Provide the (X, Y) coordinate of the cell's center where the given text is located.  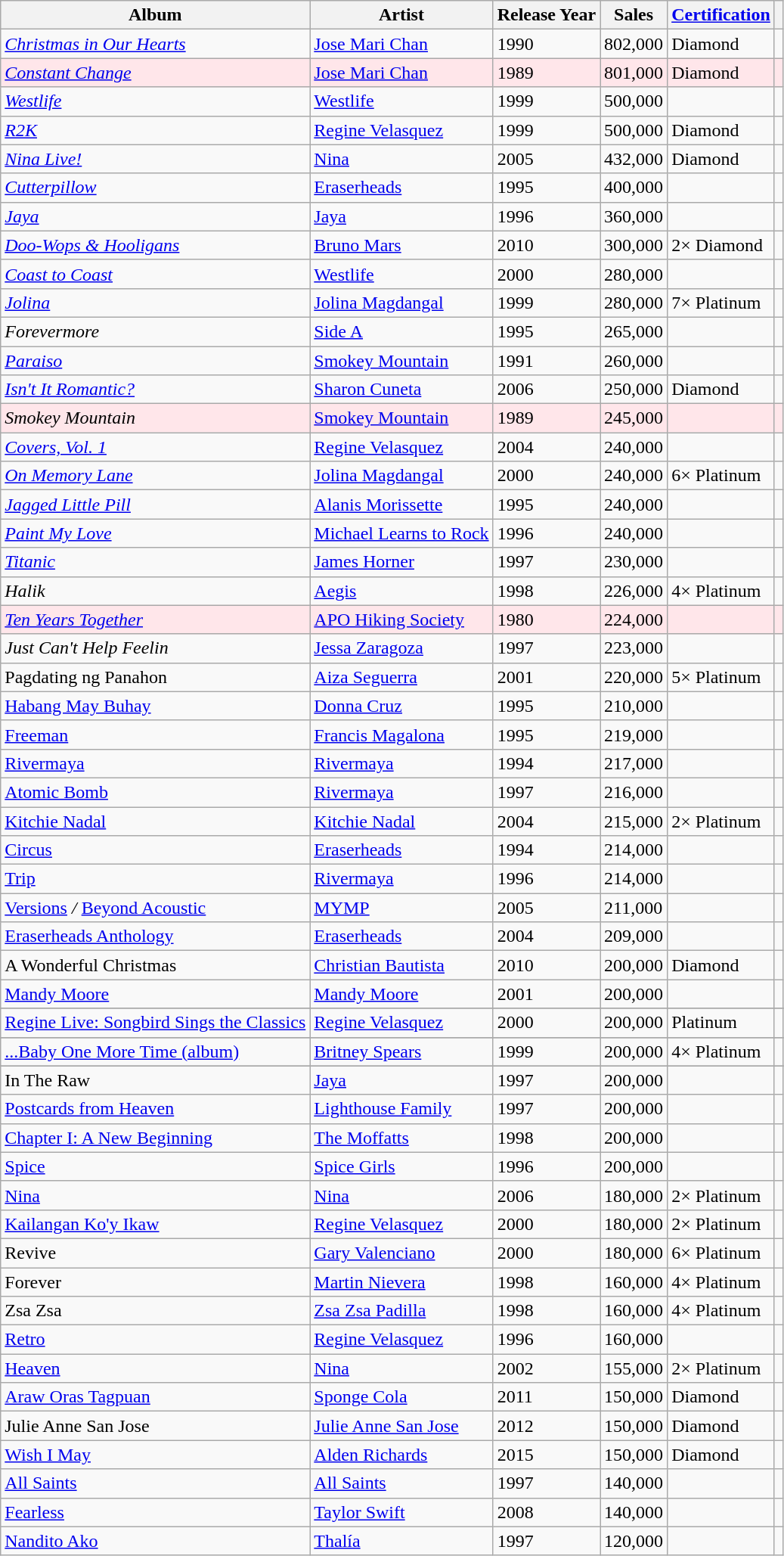
Taylor Swift (401, 1512)
Spice Girls (401, 1166)
400,000 (634, 188)
223,000 (634, 648)
Freeman (156, 735)
On Memory Lane (156, 476)
R2K (156, 130)
Platinum (721, 1023)
Versions / Beyond Acoustic (156, 908)
Isn't It Romantic? (156, 390)
2008 (546, 1512)
2011 (546, 1397)
Fearless (156, 1512)
Jolina (156, 303)
Nina Live! (156, 159)
Titanic (156, 562)
Francis Magalona (401, 735)
Jagged Little Pill (156, 505)
Certification (721, 15)
220,000 (634, 677)
Side A (401, 331)
216,000 (634, 792)
Regine Live: Songbird Sings the Classics (156, 1023)
Album (156, 15)
...Baby One More Time (album) (156, 1051)
230,000 (634, 562)
Gary Valenciano (401, 1253)
211,000 (634, 908)
APO Hiking Society (401, 620)
Paint My Love (156, 533)
432,000 (634, 159)
Revive (156, 1253)
Postcards from Heaven (156, 1109)
Forever (156, 1282)
802,000 (634, 44)
2012 (546, 1426)
1990 (546, 44)
Araw Oras Tagpuan (156, 1397)
Trip (156, 879)
Zsa Zsa (156, 1311)
Ten Years Together (156, 620)
1991 (546, 361)
Circus (156, 850)
Artist (401, 15)
Aegis (401, 591)
Lighthouse Family (401, 1109)
Chapter I: A New Beginning (156, 1138)
2× Diamond (721, 245)
Spice (156, 1166)
Heaven (156, 1368)
Atomic Bomb (156, 792)
The Moffatts (401, 1138)
250,000 (634, 390)
226,000 (634, 591)
217,000 (634, 763)
Halik (156, 591)
219,000 (634, 735)
Kailangan Ko'y Ikaw (156, 1224)
Covers, Vol. 1 (156, 447)
155,000 (634, 1368)
215,000 (634, 821)
Britney Spears (401, 1051)
5× Platinum (721, 677)
Nandito Ako (156, 1541)
Constant Change (156, 73)
Release Year (546, 15)
Sponge Cola (401, 1397)
In The Raw (156, 1080)
7× Platinum (721, 303)
210,000 (634, 706)
Michael Learns to Rock (401, 533)
Wish I May (156, 1455)
Christian Bautista (401, 965)
Pagdating ng Panahon (156, 677)
801,000 (634, 73)
360,000 (634, 216)
Jessa Zaragoza (401, 648)
Alanis Morissette (401, 505)
Just Can't Help Feelin (156, 648)
Coast to Coast (156, 274)
Paraiso (156, 361)
Cutterpillow (156, 188)
300,000 (634, 245)
MYMP (401, 908)
Doo-Wops & Hooligans (156, 245)
Aiza Seguerra (401, 677)
Sharon Cuneta (401, 390)
Forevermore (156, 331)
1980 (546, 620)
265,000 (634, 331)
260,000 (634, 361)
Retro (156, 1340)
2002 (546, 1368)
Alden Richards (401, 1455)
Donna Cruz (401, 706)
Eraserheads Anthology (156, 936)
James Horner (401, 562)
224,000 (634, 620)
Martin Nievera (401, 1282)
209,000 (634, 936)
Thalía (401, 1541)
A Wonderful Christmas (156, 965)
Zsa Zsa Padilla (401, 1311)
Sales (634, 15)
Christmas in Our Hearts (156, 44)
2015 (546, 1455)
Bruno Mars (401, 245)
245,000 (634, 418)
120,000 (634, 1541)
Habang May Buhay (156, 706)
